From the cell containing the given text, extract its center point as [X, Y] coordinate. 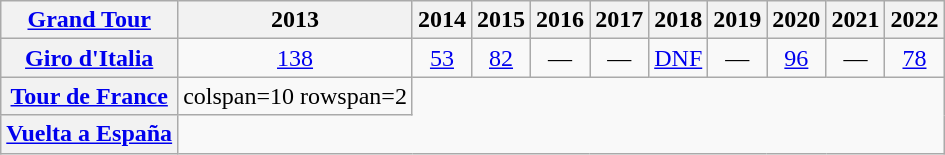
82 [500, 58]
2021 [856, 20]
2018 [678, 20]
Grand Tour [90, 20]
53 [442, 58]
Vuelta a España [90, 134]
2013 [296, 20]
2019 [738, 20]
2016 [560, 20]
DNF [678, 58]
2015 [500, 20]
78 [914, 58]
2020 [796, 20]
2017 [620, 20]
colspan=10 rowspan=2 [296, 96]
2022 [914, 20]
2014 [442, 20]
138 [296, 58]
Giro d'Italia [90, 58]
Tour de France [90, 96]
96 [796, 58]
